Return [x, y] of the center of cell containing provided text 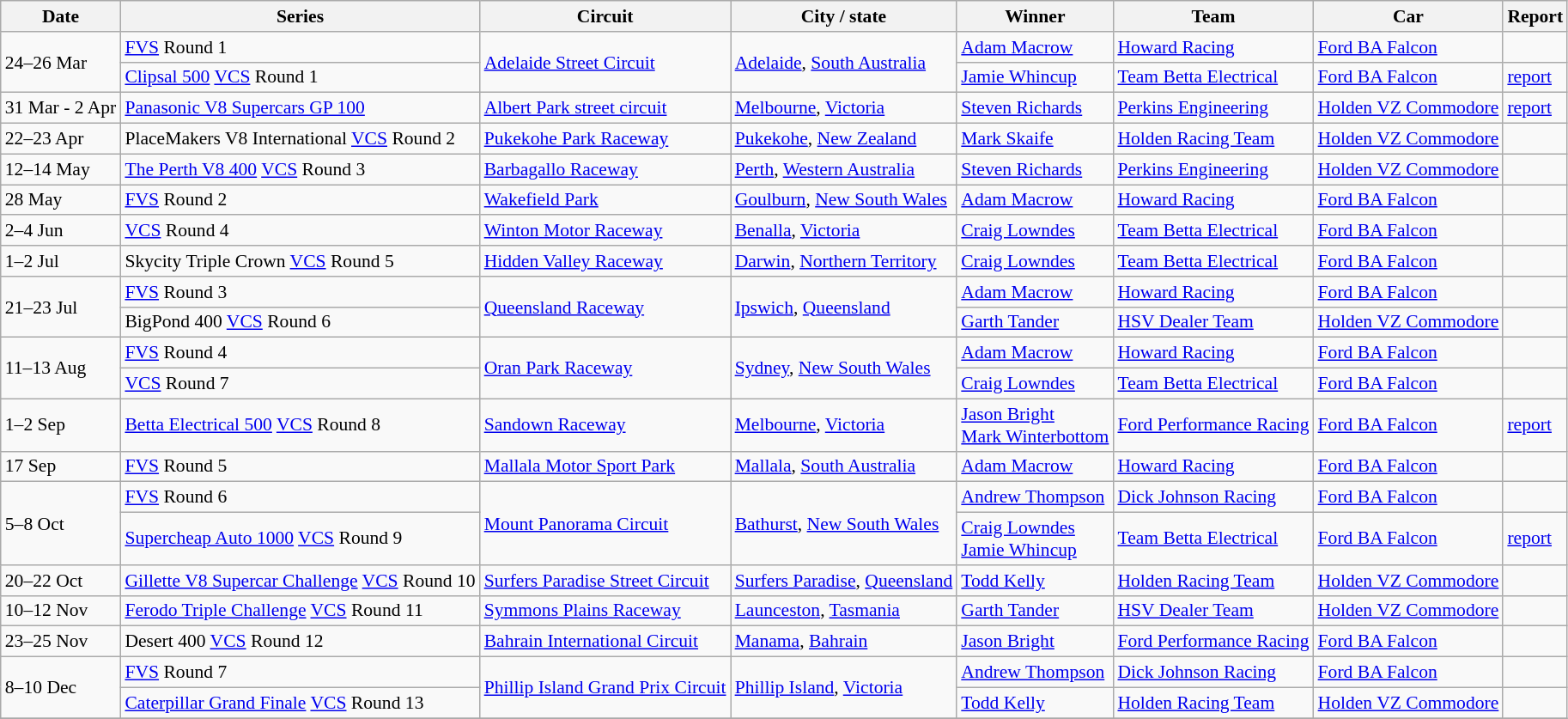
Bathurst, New South Wales [844, 524]
FVS Round 3 [300, 292]
Bahrain International Circuit [605, 642]
Skycity Triple Crown VCS Round 5 [300, 261]
Mark Skaife [1035, 139]
Mallala, South Australia [844, 466]
Gillette V8 Supercar Challenge VCS Round 10 [300, 581]
1–2 Sep [61, 424]
Report [1535, 16]
Wakefield Park [605, 200]
Jason BrightMark Winterbottom [1035, 424]
Date [61, 16]
Circuit [605, 16]
Winner [1035, 16]
Benalla, Victoria [844, 231]
FVS Round 1 [300, 47]
Ferodo Triple Challenge VCS Round 11 [300, 611]
2–4 Jun [61, 231]
Betta Electrical 500 VCS Round 8 [300, 424]
Desert 400 VCS Round 12 [300, 642]
Albert Park street circuit [605, 108]
The Perth V8 400 VCS Round 3 [300, 169]
Perth, Western Australia [844, 169]
Barbagallo Raceway [605, 169]
FVS Round 6 [300, 497]
10–12 Nov [61, 611]
24–26 Mar [61, 62]
Craig LowndesJamie Whincup [1035, 539]
Phillip Island, Victoria [844, 687]
FVS Round 5 [300, 466]
31 Mar - 2 Apr [61, 108]
Pukekohe, New Zealand [844, 139]
Clipsal 500 VCS Round 1 [300, 77]
Goulburn, New South Wales [844, 200]
11–13 Aug [61, 368]
1–2 Jul [61, 261]
BigPond 400 VCS Round 6 [300, 322]
Series [300, 16]
FVS Round 2 [300, 200]
Oran Park Raceway [605, 368]
Symmons Plains Raceway [605, 611]
Manama, Bahrain [844, 642]
17 Sep [61, 466]
22–23 Apr [61, 139]
20–22 Oct [61, 581]
VCS Round 4 [300, 231]
Team [1212, 16]
Darwin, Northern Territory [844, 261]
Pukekohe Park Raceway [605, 139]
Surfers Paradise Street Circuit [605, 581]
Surfers Paradise, Queensland [844, 581]
Adelaide Street Circuit [605, 62]
Launceston, Tasmania [844, 611]
City / state [844, 16]
Mount Panorama Circuit [605, 524]
Sandown Raceway [605, 424]
Jamie Whincup [1035, 77]
Supercheap Auto 1000 VCS Round 9 [300, 539]
Car [1408, 16]
28 May [61, 200]
Jason Bright [1035, 642]
5–8 Oct [61, 524]
PlaceMakers V8 International VCS Round 2 [300, 139]
VCS Round 7 [300, 384]
Adelaide, South Australia [844, 62]
FVS Round 7 [300, 673]
FVS Round 4 [300, 353]
12–14 May [61, 169]
Phillip Island Grand Prix Circuit [605, 687]
Winton Motor Raceway [605, 231]
Sydney, New South Wales [844, 368]
Caterpillar Grand Finale VCS Round 13 [300, 703]
Queensland Raceway [605, 308]
Hidden Valley Raceway [605, 261]
Mallala Motor Sport Park [605, 466]
Panasonic V8 Supercars GP 100 [300, 108]
Ipswich, Queensland [844, 308]
23–25 Nov [61, 642]
21–23 Jul [61, 308]
8–10 Dec [61, 687]
